Pinpoint the cell where the given text exists, returning its (X, Y) midpoint coordinate. 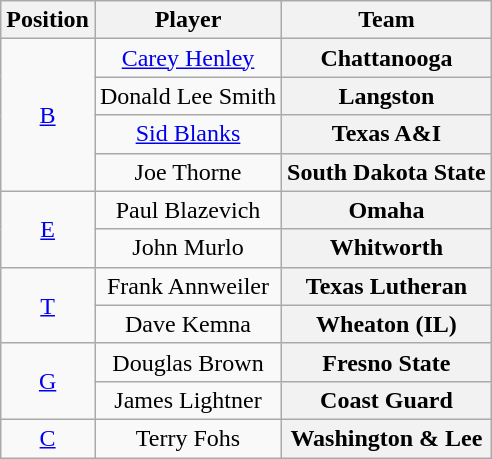
Texas A&I (387, 134)
Frank Annweiler (188, 286)
Donald Lee Smith (188, 96)
Wheaton (IL) (387, 324)
Omaha (387, 210)
Position (48, 20)
Fresno State (387, 362)
Joe Thorne (188, 172)
James Lightner (188, 400)
Washington & Lee (387, 438)
T (48, 305)
B (48, 115)
Coast Guard (387, 400)
G (48, 381)
Langston (387, 96)
C (48, 438)
Team (387, 20)
Whitworth (387, 248)
Paul Blazevich (188, 210)
Douglas Brown (188, 362)
Player (188, 20)
Chattanooga (387, 58)
Texas Lutheran (387, 286)
South Dakota State (387, 172)
John Murlo (188, 248)
Dave Kemna (188, 324)
Sid Blanks (188, 134)
E (48, 229)
Terry Fohs (188, 438)
Carey Henley (188, 58)
